Capture the cell that displays the provided text and extract its [X, Y] central coordinate. 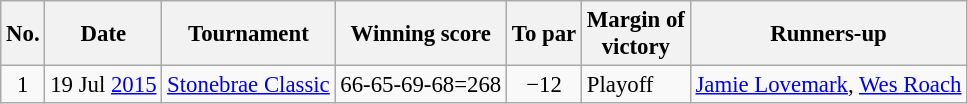
No. [23, 34]
19 Jul 2015 [104, 85]
Playoff [636, 85]
Runners-up [828, 34]
66-65-69-68=268 [421, 85]
To par [544, 34]
Tournament [248, 34]
Stonebrae Classic [248, 85]
Date [104, 34]
Jamie Lovemark, Wes Roach [828, 85]
1 [23, 85]
Margin ofvictory [636, 34]
−12 [544, 85]
Winning score [421, 34]
